Scan for the cell matching the given text and deliver its [x, y] coordinate at center. 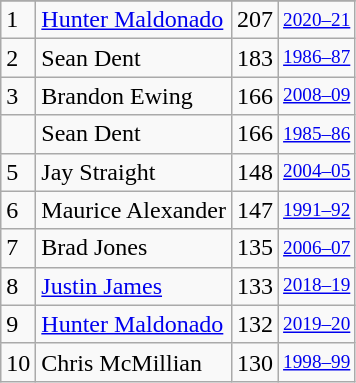
Maurice Alexander [134, 210]
Brandon Ewing [134, 96]
1998–99 [317, 362]
130 [254, 362]
2019–20 [317, 324]
5 [18, 172]
Justin James [134, 286]
2 [18, 58]
207 [254, 20]
1985–86 [317, 134]
2018–19 [317, 286]
1991–92 [317, 210]
1986–87 [317, 58]
3 [18, 96]
183 [254, 58]
Chris McMillian [134, 362]
9 [18, 324]
10 [18, 362]
Brad Jones [134, 248]
147 [254, 210]
8 [18, 286]
2008–09 [317, 96]
1 [18, 20]
2006–07 [317, 248]
2004–05 [317, 172]
6 [18, 210]
2020–21 [317, 20]
133 [254, 286]
148 [254, 172]
Jay Straight [134, 172]
7 [18, 248]
132 [254, 324]
135 [254, 248]
